Determine the [x, y] coordinate at the center of the cell enclosing the given text.  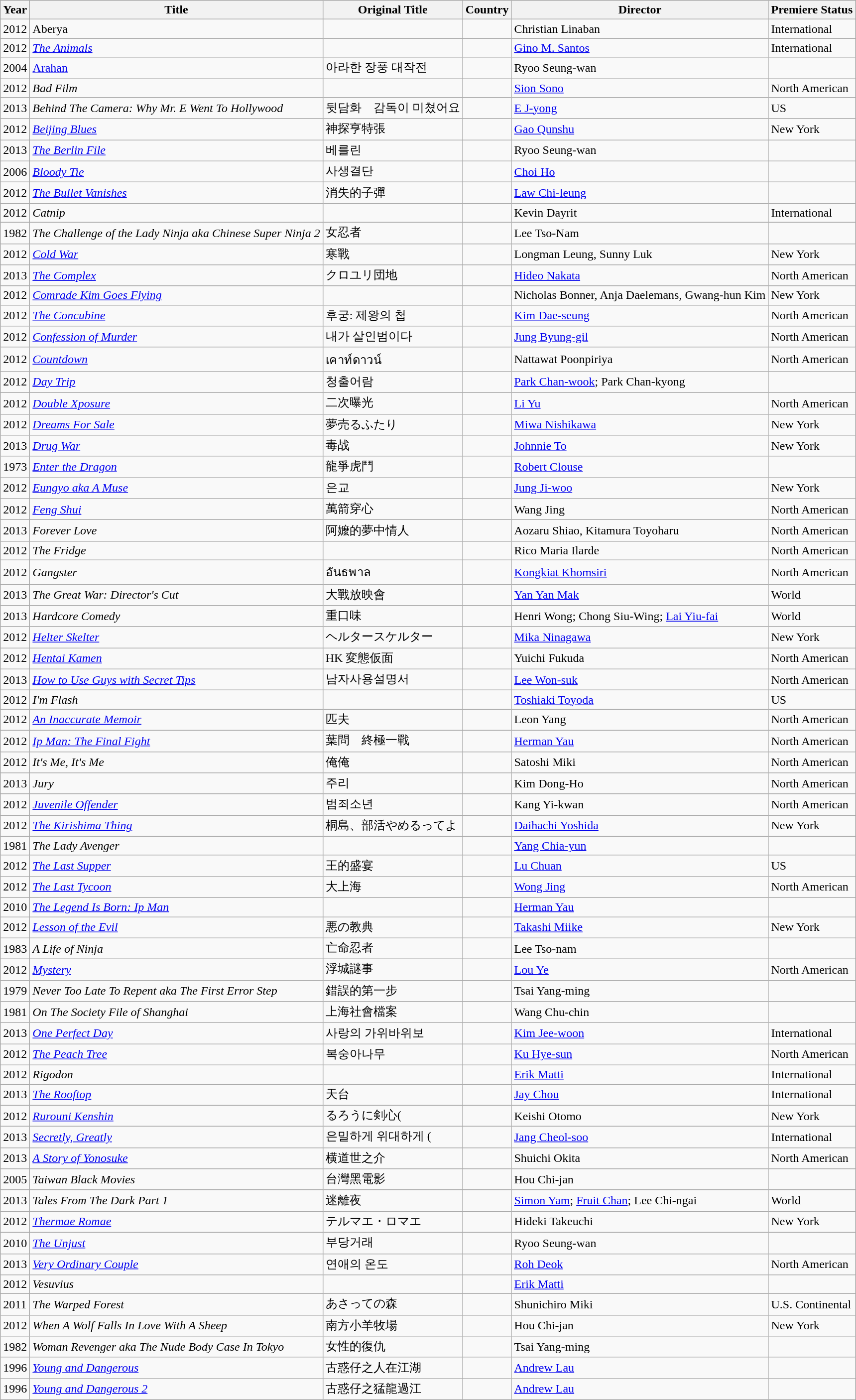
Very Ordinary Couple [176, 1264]
Lu Chuan [640, 866]
Rigodon [176, 1074]
桐島、部活やめるってよ [392, 826]
Forever Love [176, 531]
아라한 장풍 대작전 [392, 68]
The Lady Avenger [176, 846]
사랑의 가위바위보 [392, 1033]
Robert Clouse [640, 467]
Kim Dong-Ho [640, 784]
Dreams For Sale [176, 424]
Title [176, 10]
Simon Yam; Fruit Chan; Lee Chi-ngai [640, 1200]
Lee Tso-Nam [640, 233]
Helter Skelter [176, 637]
Sion Sono [640, 88]
Mystery [176, 970]
How to Use Guys with Secret Tips [176, 679]
사생결단 [392, 171]
Ip Man: The Final Fight [176, 741]
อันธพาล [392, 572]
The Unjust [176, 1243]
Day Trip [176, 382]
Li Yu [640, 403]
Johnnie To [640, 446]
Countdown [176, 360]
寒戰 [392, 254]
Lou Ye [640, 970]
Confession of Murder [176, 337]
Wang Chu-chin [640, 1012]
錯誤的第一步 [392, 991]
葉問 終極一戰 [392, 741]
Rico Maria Ilarde [640, 550]
HK 変態仮面 [392, 658]
Kongkiat Khomsiri [640, 572]
1983 [15, 948]
Jury [176, 784]
Jang Cheol-soo [640, 1138]
天台 [392, 1095]
2004 [15, 68]
龍爭虎鬥 [392, 467]
Aozaru Shiao, Kitamura Toyoharu [640, 531]
The Bullet Vanishes [176, 193]
The Great War: Director's Cut [176, 595]
Eungyo aka A Muse [176, 488]
Comrade Kim Goes Flying [176, 295]
Choi Ho [640, 171]
Jay Chou [640, 1095]
浮城謎事 [392, 970]
迷離夜 [392, 1200]
Jung Byung-gil [640, 337]
Lee Won-suk [640, 679]
Woman Revenger aka The Nude Body Case In Tokyo [176, 1347]
Country [487, 10]
Lee Tso-nam [640, 948]
Henri Wong; Chong Siu-Wing; Lai Yiu-fai [640, 617]
The Challenge of the Lady Ninja aka Chinese Super Ninja 2 [176, 233]
Nattawat Poonpiriya [640, 360]
The Last Tycoon [176, 888]
Bloody Tie [176, 171]
Keishi Otomo [640, 1116]
One Perfect Day [176, 1033]
Yan Yan Mak [640, 595]
Hideo Nakata [640, 276]
Drug War [176, 446]
Daihachi Yoshida [640, 826]
Kang Yi-kwan [640, 805]
Longman Leung, Sunny Luk [640, 254]
은교 [392, 488]
Feng Shui [176, 509]
台灣黑電影 [392, 1179]
神探亨特張 [392, 129]
남자사용설명서 [392, 679]
복숭아나무 [392, 1055]
Kevin Dayrit [640, 213]
Law Chi-leung [640, 193]
On The Society File of Shanghai [176, 1012]
Hideki Takeuchi [640, 1222]
Jung Ji-woo [640, 488]
E J-yong [640, 109]
Vesuvius [176, 1284]
Catnip [176, 213]
2011 [15, 1305]
I'm Flash [176, 700]
The Animals [176, 48]
悪の教典 [392, 927]
When A Wolf Falls In Love With A Sheep [176, 1326]
女性的復仇 [392, 1347]
Nicholas Bonner, Anja Daelemans, Gwang-hun Kim [640, 295]
뒷담화 감독이 미쳤어요 [392, 109]
俺俺 [392, 762]
The Rooftop [176, 1095]
Double Xposure [176, 403]
Beijing Blues [176, 129]
은밀하게 위대하게 ( [392, 1138]
上海社會檔案 [392, 1012]
亡命忍者 [392, 948]
大上海 [392, 888]
古惑仔之猛龍過江 [392, 1390]
Shuichi Okita [640, 1158]
베를린 [392, 150]
Arahan [176, 68]
女忍者 [392, 233]
阿嬤的夢中情人 [392, 531]
범죄소년 [392, 805]
テルマエ・ロマエ [392, 1222]
주리 [392, 784]
Roh Deok [640, 1264]
후궁: 제왕의 첩 [392, 316]
Young and Dangerous 2 [176, 1390]
2005 [15, 1179]
二次曝光 [392, 403]
The Concubine [176, 316]
Shunichiro Miki [640, 1305]
Gao Qunshu [640, 129]
Hardcore Comedy [176, 617]
Rurouni Kenshin [176, 1116]
Wong Jing [640, 888]
1979 [15, 991]
The Kirishima Thing [176, 826]
Lesson of the Evil [176, 927]
重口味 [392, 617]
横道世之介 [392, 1158]
Gino M. Santos [640, 48]
消失的子彈 [392, 193]
연애의 온도 [392, 1264]
2006 [15, 171]
Leon Yang [640, 720]
Juvenile Offender [176, 805]
Miwa Nishikawa [640, 424]
Mika Ninagawa [640, 637]
クロユリ団地 [392, 276]
Satoshi Miki [640, 762]
萬箭穿心 [392, 509]
Yuichi Fukuda [640, 658]
Bad Film [176, 88]
Secretly, Greatly [176, 1138]
Ku Hye-sun [640, 1055]
It's Me, It's Me [176, 762]
A Story of Yonosuke [176, 1158]
부당거래 [392, 1243]
The Warped Forest [176, 1305]
Year [15, 10]
大戰放映會 [392, 595]
Premiere Status [812, 10]
The Complex [176, 276]
The Last Supper [176, 866]
Tales From The Dark Part 1 [176, 1200]
A Life of Ninja [176, 948]
An Inaccurate Memoir [176, 720]
เคาท์ดาวน์ [392, 360]
Yang Chia-yun [640, 846]
王的盛宴 [392, 866]
毒战 [392, 446]
청출어람 [392, 382]
내가 살인범이다 [392, 337]
Wang Jing [640, 509]
ヘルタースケルター [392, 637]
Kim Jee-woon [640, 1033]
Director [640, 10]
Enter the Dragon [176, 467]
The Berlin File [176, 150]
The Legend Is Born: Ip Man [176, 907]
The Fridge [176, 550]
Christian Linaban [640, 29]
The Peach Tree [176, 1055]
Gangster [176, 572]
Kim Dae-seung [640, 316]
夢売るふたり [392, 424]
U.S. Continental [812, 1305]
Hentai Kamen [176, 658]
Aberya [176, 29]
南方小羊牧場 [392, 1326]
古惑仔之人在江湖 [392, 1368]
1973 [15, 467]
るろうに剣心( [392, 1116]
Original Title [392, 10]
Behind The Camera: Why Mr. E Went To Hollywood [176, 109]
あさっての森 [392, 1305]
Taiwan Black Movies [176, 1179]
Thermae Romae [176, 1222]
Takashi Miike [640, 927]
Park Chan-wook; Park Chan-kyong [640, 382]
Never Too Late To Repent aka The First Error Step [176, 991]
匹夫 [392, 720]
Cold War [176, 254]
Toshiaki Toyoda [640, 700]
Young and Dangerous [176, 1368]
